For the text-containing cell, return its midpoint in (x, y) coordinate format. 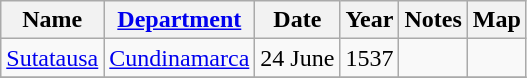
Date (298, 20)
Sutatausa (52, 58)
Name (52, 20)
Notes (433, 20)
1537 (370, 58)
Year (370, 20)
Department (180, 20)
Map (496, 20)
Cundinamarca (180, 58)
24 June (298, 58)
